Determine the (x, y) coordinate at the center of the cell enclosing the given text.  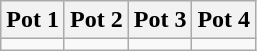
Pot 1 (33, 20)
Pot 4 (224, 20)
Pot 2 (96, 20)
Pot 3 (160, 20)
